Return the (x, y) coordinate for the center point of the cell that contains the specified text.  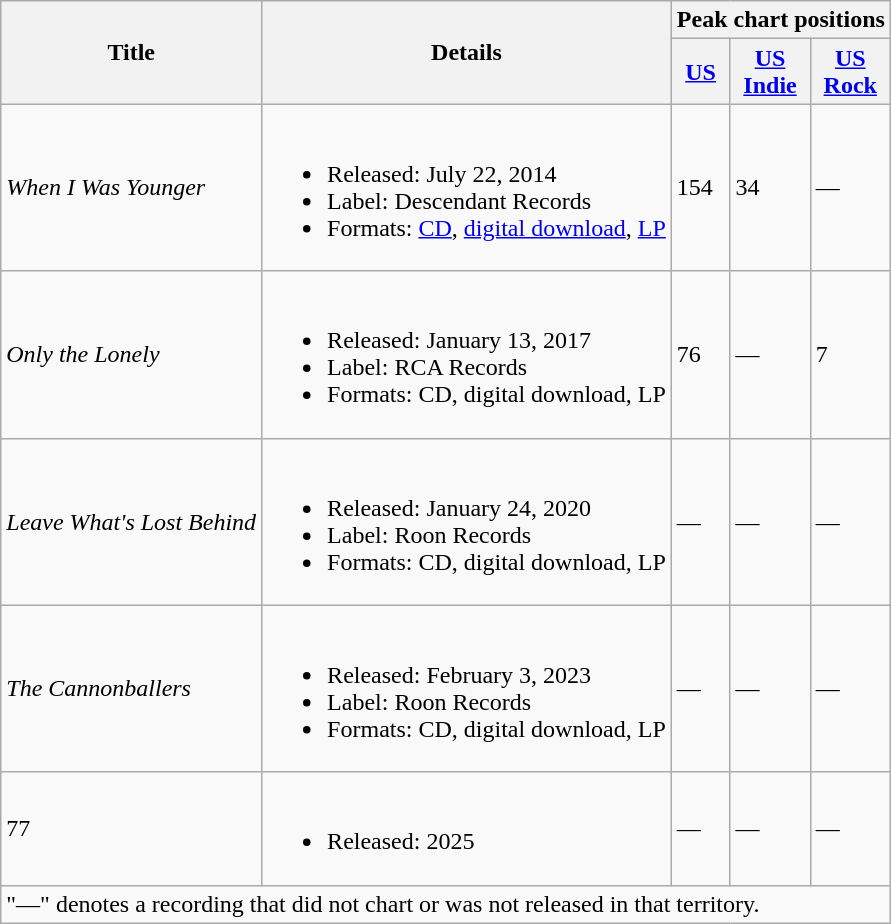
USIndie (770, 72)
US (700, 72)
Only the Lonely (132, 354)
Leave What's Lost Behind (132, 522)
USRock (850, 72)
Released: January 24, 2020Label: Roon RecordsFormats: CD, digital download, LP (467, 522)
Released: February 3, 2023Label: Roon RecordsFormats: CD, digital download, LP (467, 688)
Released: January 13, 2017Label: RCA RecordsFormats: CD, digital download, LP (467, 354)
Released: 2025 (467, 828)
76 (700, 354)
7 (850, 354)
Peak chart positions (780, 20)
Details (467, 52)
154 (700, 188)
The Cannonballers (132, 688)
77 (132, 828)
"—" denotes a recording that did not chart or was not released in that territory. (446, 904)
Released: July 22, 2014Label: Descendant RecordsFormats: CD, digital download, LP (467, 188)
34 (770, 188)
When I Was Younger (132, 188)
Title (132, 52)
